Determine the [x, y] coordinate at the center of the cell enclosing the given text.  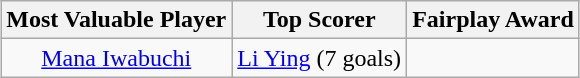
Fairplay Award [494, 20]
Most Valuable Player [116, 20]
Mana Iwabuchi [116, 58]
Top Scorer [320, 20]
Li Ying (7 goals) [320, 58]
